Find where the given text appears and provide that cell's center as (x, y) coordinate. 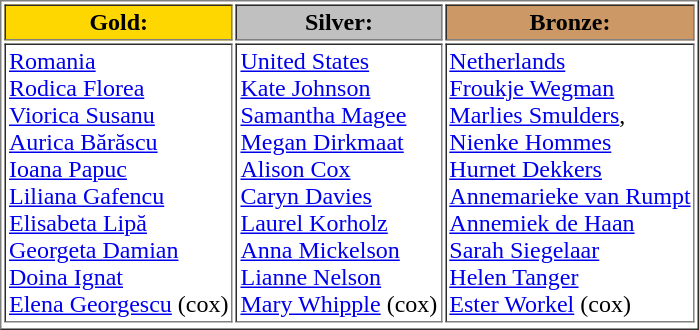
Bronze: (570, 22)
Romania Rodica Florea Viorica SusanuAurica Bărăscu Ioana PapucLiliana GafencuElisabeta LipăGeorgeta DamianDoina IgnatElena Georgescu (cox) (118, 184)
Gold: (118, 22)
Silver: (339, 22)
United StatesKate JohnsonSamantha MageeMegan DirkmaatAlison CoxCaryn DaviesLaurel KorholzAnna MickelsonLianne NelsonMary Whipple (cox) (339, 184)
